Provide the (X, Y) coordinate of the cell's center where the given text is located.  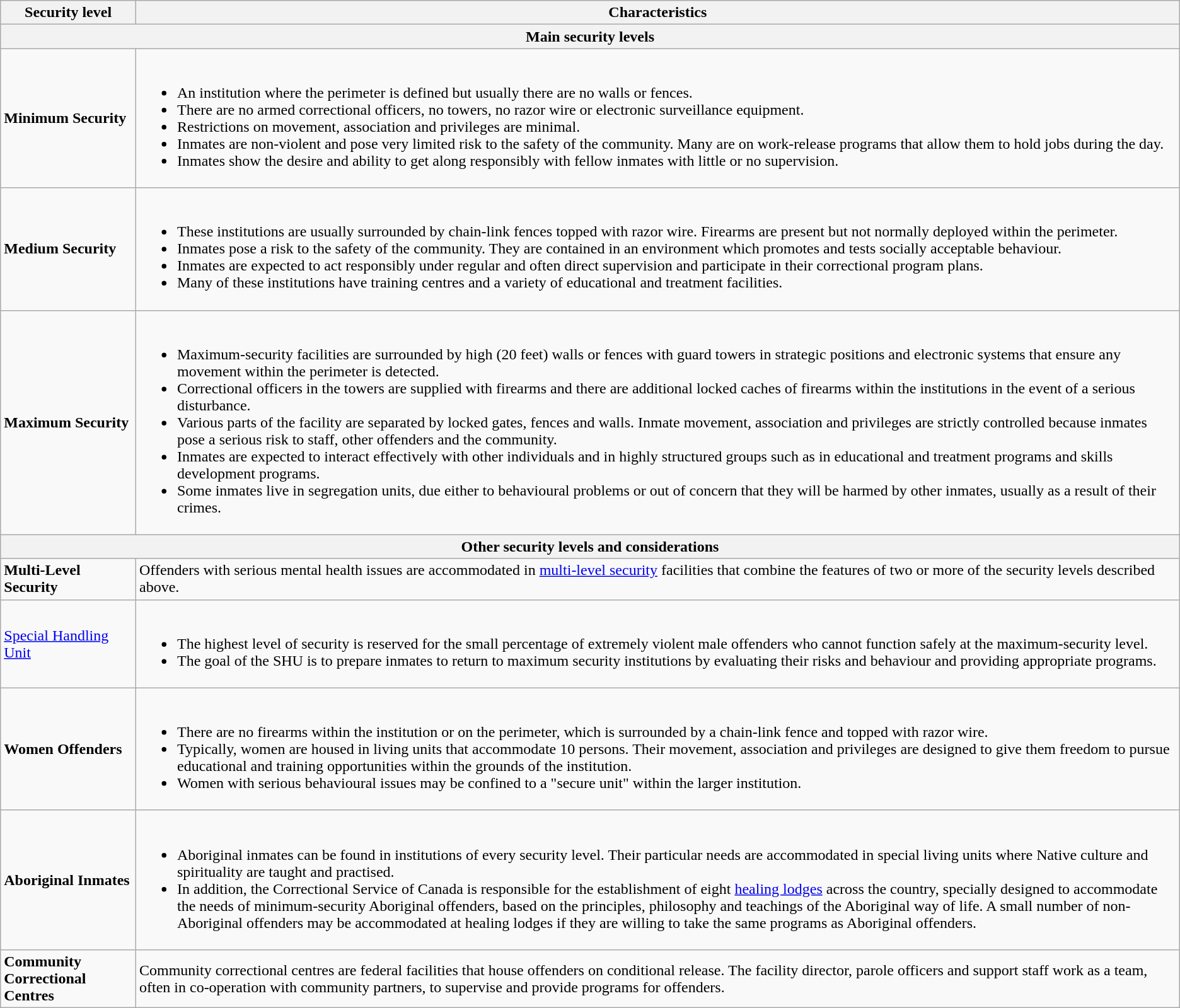
Other security levels and considerations (590, 547)
Women Offenders (68, 749)
Characteristics (657, 13)
Multi-Level Security (68, 579)
Minimum Security (68, 119)
Special Handling Unit (68, 644)
Main security levels (590, 37)
Community Correctional Centres (68, 978)
Medium Security (68, 249)
Security level (68, 13)
Aboriginal Inmates (68, 880)
Maximum Security (68, 422)
